Identify which cell holds the provided text, then report its [x, y] central coordinate. 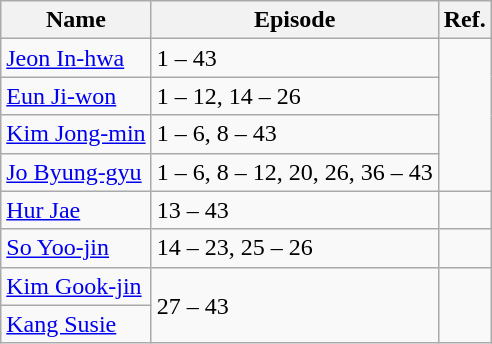
13 – 43 [294, 210]
14 – 23, 25 – 26 [294, 248]
1 – 12, 14 – 26 [294, 96]
Kim Gook-jin [76, 286]
Jeon In-hwa [76, 58]
Kim Jong-min [76, 134]
1 – 43 [294, 58]
So Yoo-jin [76, 248]
1 – 6, 8 – 12, 20, 26, 36 – 43 [294, 172]
Ref. [464, 20]
27 – 43 [294, 305]
Hur Jae [76, 210]
1 – 6, 8 – 43 [294, 134]
Eun Ji-won [76, 96]
Episode [294, 20]
Name [76, 20]
Kang Susie [76, 324]
Jo Byung-gyu [76, 172]
